Capture the cell that displays the provided text and extract its (X, Y) central coordinate. 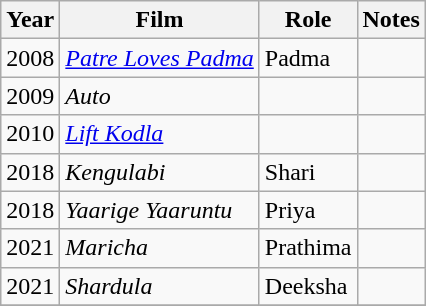
Shardula (160, 286)
2009 (30, 96)
Padma (308, 58)
Auto (160, 96)
Notes (391, 20)
Shari (308, 172)
Role (308, 20)
Deeksha (308, 286)
2008 (30, 58)
Priya (308, 210)
Year (30, 20)
2010 (30, 134)
Lift Kodla (160, 134)
Patre Loves Padma (160, 58)
Film (160, 20)
Yaarige Yaaruntu (160, 210)
Kengulabi (160, 172)
Maricha (160, 248)
Prathima (308, 248)
